Detect which cell encompasses the target text, then output its (x, y) center coordinate. 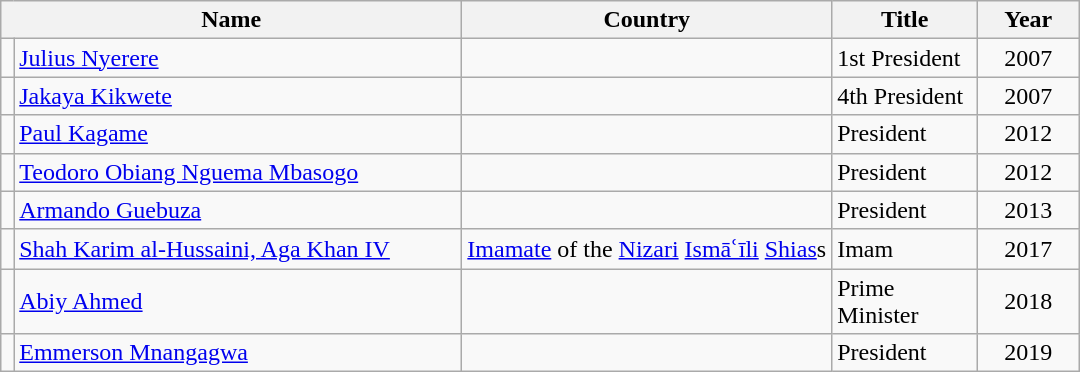
Jakaya Kikwete (238, 96)
Teodoro Obiang Nguema Mbasogo (238, 172)
2017 (1028, 249)
4th President (905, 96)
Emmerson Mnangagwa (238, 353)
Prime Minister (905, 302)
Imam (905, 249)
2019 (1028, 353)
Armando Guebuza (238, 210)
Paul Kagame (238, 134)
Title (905, 20)
2018 (1028, 302)
1st President (905, 58)
Julius Nyerere (238, 58)
Year (1028, 20)
Abiy Ahmed (238, 302)
Imamate of the Nizari Ismāʿīli Shiass (647, 249)
Name (232, 20)
2013 (1028, 210)
Country (647, 20)
Shah Karim al-Hussaini, Aga Khan IV (238, 249)
